Return (x, y) of the center of cell containing provided text 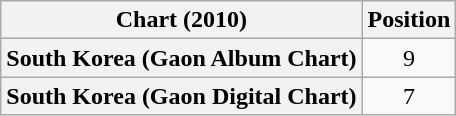
South Korea (Gaon Digital Chart) (182, 96)
7 (409, 96)
Chart (2010) (182, 20)
Position (409, 20)
South Korea (Gaon Album Chart) (182, 58)
9 (409, 58)
